Output the (x, y) coordinate of the center of the cell containing the given text.  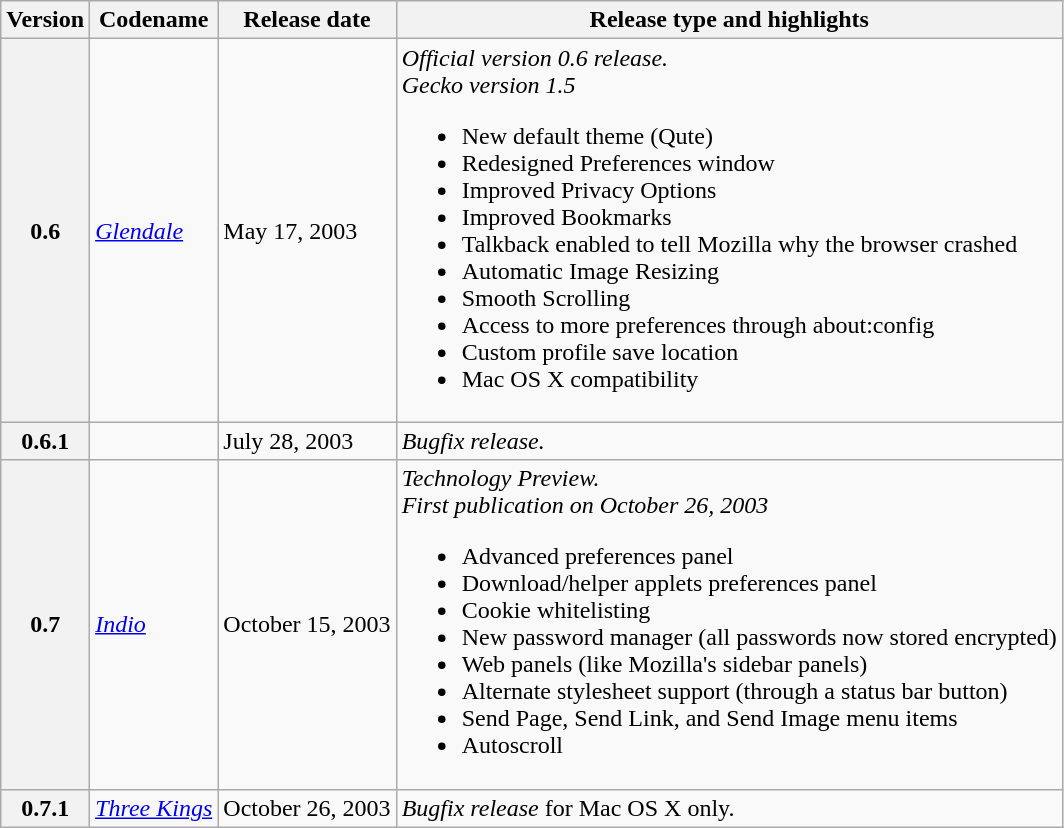
May 17, 2003 (307, 230)
Version (46, 20)
0.6.1 (46, 441)
0.7.1 (46, 808)
Glendale (154, 230)
Release date (307, 20)
July 28, 2003 (307, 441)
October 15, 2003 (307, 624)
October 26, 2003 (307, 808)
Bugfix release for Mac OS X only. (729, 808)
Release type and highlights (729, 20)
Indio (154, 624)
Bugfix release. (729, 441)
0.6 (46, 230)
0.7 (46, 624)
Codename (154, 20)
Three Kings (154, 808)
